Return [X, Y] of the center of cell containing provided text 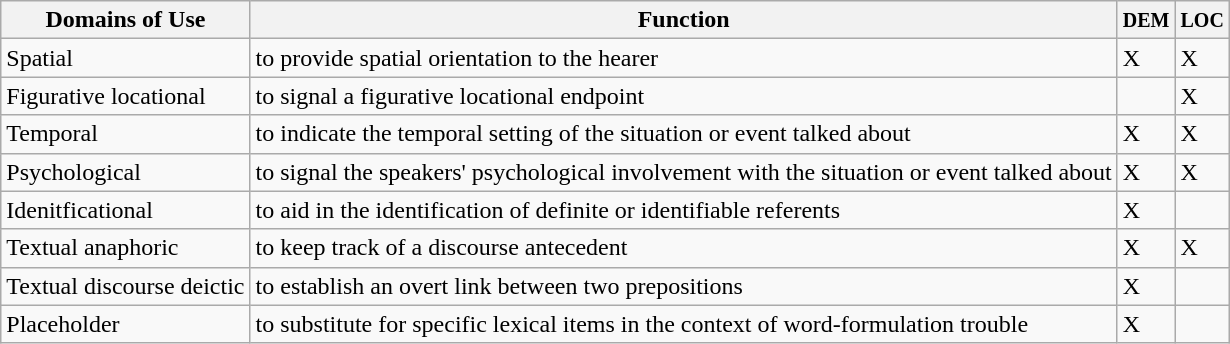
Textual anaphoric [126, 248]
DEM [1146, 20]
to establish an overt link between two prepositions [684, 286]
to aid in the identification of definite or identifiable referents [684, 210]
LOC [1202, 20]
Textual discourse deictic [126, 286]
Psychological [126, 172]
Figurative locational [126, 96]
to signal a figurative locational endpoint [684, 96]
Spatial [126, 58]
to provide spatial orientation to the hearer [684, 58]
to substitute for specific lexical items in the context of word-formulation trouble [684, 324]
to keep track of a discourse antecedent [684, 248]
Idenitficational [126, 210]
Temporal [126, 134]
to signal the speakers' psychological involvement with the situation or event talked about [684, 172]
Domains of Use [126, 20]
to indicate the temporal setting of the situation or event talked about [684, 134]
Function [684, 20]
Placeholder [126, 324]
